Pinpoint the cell where the given text exists, returning its (X, Y) midpoint coordinate. 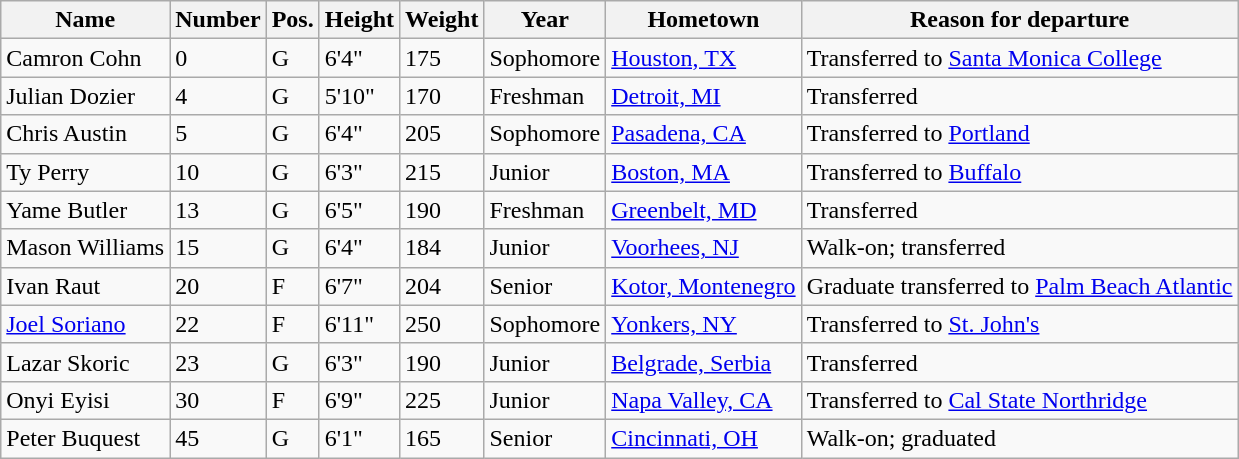
Walk-on; transferred (1020, 248)
Kotor, Montenegro (704, 286)
204 (442, 286)
Mason Williams (86, 248)
Yonkers, NY (704, 324)
6'1" (359, 438)
6'7" (359, 286)
Pasadena, CA (704, 134)
170 (442, 96)
13 (218, 210)
4 (218, 96)
Year (545, 20)
Joel Soriano (86, 324)
Peter Buquest (86, 438)
Pos. (292, 20)
Graduate transferred to Palm Beach Atlantic (1020, 286)
15 (218, 248)
Detroit, MI (704, 96)
Weight (442, 20)
Hometown (704, 20)
23 (218, 362)
Ty Perry (86, 172)
Transferred to Cal State Northridge (1020, 400)
Number (218, 20)
30 (218, 400)
Yame Butler (86, 210)
Voorhees, NJ (704, 248)
Belgrade, Serbia (704, 362)
Houston, TX (704, 58)
Boston, MA (704, 172)
Cincinnati, OH (704, 438)
Camron Cohn (86, 58)
20 (218, 286)
Height (359, 20)
22 (218, 324)
Reason for departure (1020, 20)
165 (442, 438)
6'11" (359, 324)
205 (442, 134)
Transferred to St. John's (1020, 324)
45 (218, 438)
Transferred to Santa Monica College (1020, 58)
Name (86, 20)
Lazar Skoric (86, 362)
Transferred to Buffalo (1020, 172)
Napa Valley, CA (704, 400)
6'5" (359, 210)
5'10" (359, 96)
225 (442, 400)
0 (218, 58)
175 (442, 58)
6'9" (359, 400)
Onyi Eyisi (86, 400)
Ivan Raut (86, 286)
215 (442, 172)
5 (218, 134)
Greenbelt, MD (704, 210)
184 (442, 248)
Julian Dozier (86, 96)
10 (218, 172)
Transferred to Portland (1020, 134)
250 (442, 324)
Walk-on; graduated (1020, 438)
Chris Austin (86, 134)
